Return (X, Y) of the center of cell containing provided text 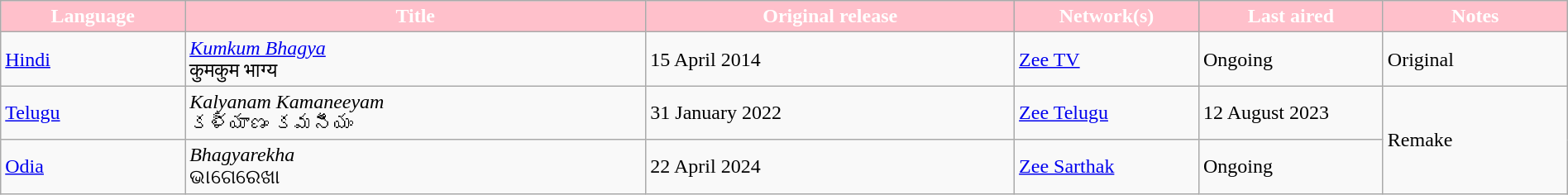
Zee Sarthak (1107, 167)
Network(s) (1107, 17)
Hindi (93, 59)
Language (93, 17)
Original (1475, 59)
Title (415, 17)
Kumkum Bhagya कुमकुम भाग्य (415, 59)
Odia (93, 167)
Last aired (1290, 17)
Zee Telugu (1107, 112)
Bhagyarekha ଭାଗେରେଖା (415, 167)
12 August 2023 (1290, 112)
Notes (1475, 17)
15 April 2014 (830, 59)
Telugu (93, 112)
22 April 2024 (830, 167)
Zee TV (1107, 59)
Original release (830, 17)
Remake (1475, 140)
Kalyanam Kamaneeyam కళ్యాణం కమనీయం (415, 112)
31 January 2022 (830, 112)
